Search for the cell housing the specified text and yield its [x, y] center coordinate. 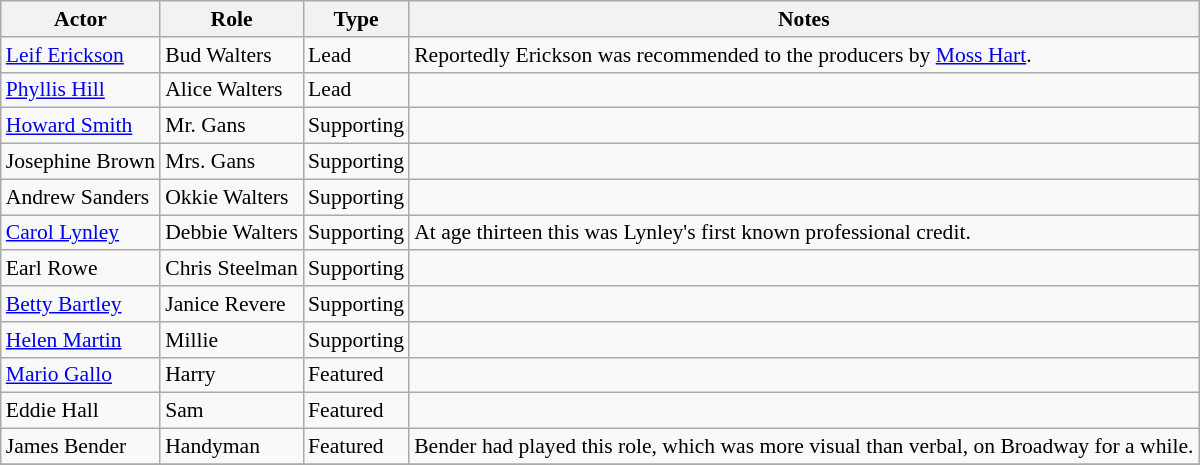
Andrew Sanders [80, 197]
Alice Walters [232, 90]
At age thirteen this was Lynley's first known professional credit. [804, 233]
Millie [232, 340]
Harry [232, 375]
Actor [80, 19]
Earl Rowe [80, 269]
Mrs. Gans [232, 162]
Josephine Brown [80, 162]
Chris Steelman [232, 269]
Debbie Walters [232, 233]
Janice Revere [232, 304]
Mario Gallo [80, 375]
Sam [232, 411]
Eddie Hall [80, 411]
Mr. Gans [232, 126]
James Bender [80, 447]
Betty Bartley [80, 304]
Helen Martin [80, 340]
Bud Walters [232, 55]
Role [232, 19]
Notes [804, 19]
Phyllis Hill [80, 90]
Bender had played this role, which was more visual than verbal, on Broadway for a while. [804, 447]
Howard Smith [80, 126]
Type [356, 19]
Okkie Walters [232, 197]
Leif Erickson [80, 55]
Carol Lynley [80, 233]
Handyman [232, 447]
Reportedly Erickson was recommended to the producers by Moss Hart. [804, 55]
